Capture the cell that displays the provided text and extract its [X, Y] central coordinate. 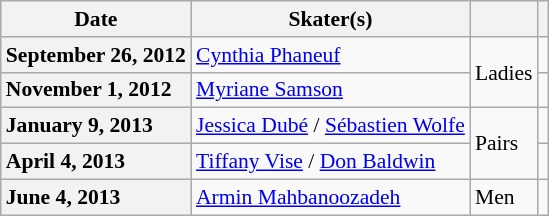
Pairs [504, 144]
Jessica Dubé / Sébastien Wolfe [330, 126]
Men [504, 197]
Date [96, 19]
April 4, 2013 [96, 162]
June 4, 2013 [96, 197]
Tiffany Vise / Don Baldwin [330, 162]
Ladies [504, 72]
November 1, 2012 [96, 90]
Cynthia Phaneuf [330, 55]
Skater(s) [330, 19]
January 9, 2013 [96, 126]
September 26, 2012 [96, 55]
Myriane Samson [330, 90]
Armin Mahbanoozadeh [330, 197]
